For the text-containing cell, return its midpoint in [x, y] coordinate format. 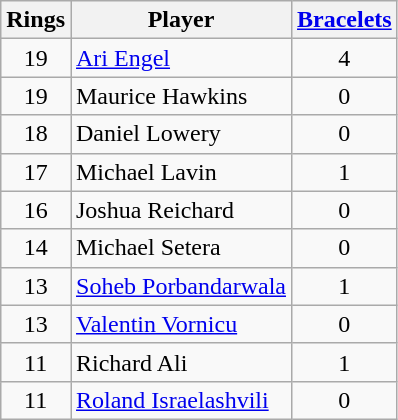
Roland Israelashvili [180, 400]
Michael Setera [180, 248]
Daniel Lowery [180, 134]
16 [36, 210]
Joshua Reichard [180, 210]
Michael Lavin [180, 172]
Soheb Porbandarwala [180, 286]
Player [180, 20]
Valentin Vornicu [180, 324]
14 [36, 248]
18 [36, 134]
Rings [36, 20]
Ari Engel [180, 58]
Bracelets [345, 20]
17 [36, 172]
Maurice Hawkins [180, 96]
Richard Ali [180, 362]
4 [345, 58]
